Extract the [X, Y] coordinate from the center of the cell holding the provided text.  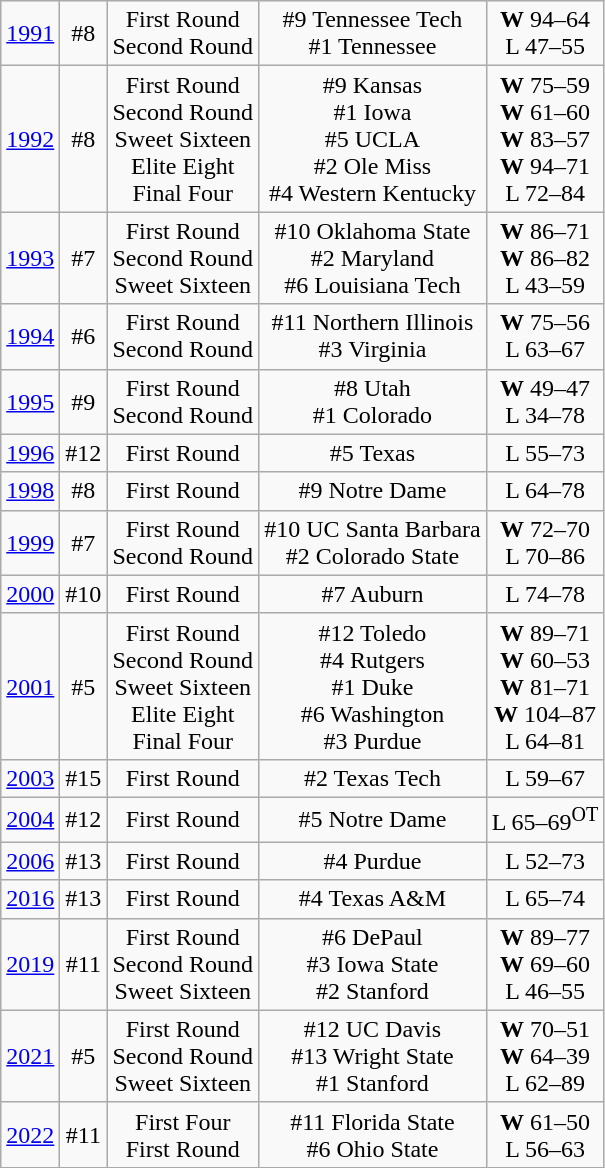
W 61–50L 56–63 [545, 1134]
2021 [30, 1056]
W 86–71W 86–82L 43–59 [545, 258]
2004 [30, 820]
1992 [30, 139]
W 89–71W 60–53W 81–71W 104–87L 64–81 [545, 686]
2000 [30, 594]
W 75–59W 61–60W 83–57W 94–71 L 72–84 [545, 139]
W 94–64L 47–55 [545, 34]
L 64–78 [545, 491]
L 52–73 [545, 861]
L 59–67 [545, 778]
#5 Texas [373, 453]
#9 [84, 402]
#15 [84, 778]
2001 [30, 686]
L 55–73 [545, 453]
W 70–51W 64–39L 62–89 [545, 1056]
W 72–70 L 70–86 [545, 542]
#4 Purdue [373, 861]
#10 UC Santa Barbara#2 Colorado State [373, 542]
#9 Tennessee Tech#1 Tennessee [373, 34]
L 74–78 [545, 594]
#10 [84, 594]
2003 [30, 778]
L 65–74 [545, 899]
1993 [30, 258]
#12 Toledo#4 Rutgers#1 Duke#6 Washington#3 Purdue [373, 686]
1999 [30, 542]
#2 Texas Tech [373, 778]
1995 [30, 402]
#6 [84, 336]
#9 Notre Dame [373, 491]
#8 Utah#1 Colorado [373, 402]
#7 Auburn [373, 594]
1994 [30, 336]
2022 [30, 1134]
2006 [30, 861]
#4 Texas A&M [373, 899]
W 49–47L 34–78 [545, 402]
#10 Oklahoma State #2 Maryland#6 Louisiana Tech [373, 258]
#12 UC Davis#13 Wright State#1 Stanford [373, 1056]
#11 Northern Illinois#3 Virginia [373, 336]
1996 [30, 453]
L 65–69OT [545, 820]
First FourFirst Round [183, 1134]
W 89–77W 69–60L 46–55 [545, 964]
#5 Notre Dame [373, 820]
2019 [30, 964]
#11 Florida State#6 Ohio State [373, 1134]
#6 DePaul#3 Iowa State#2 Stanford [373, 964]
W 75–56 L 63–67 [545, 336]
1998 [30, 491]
#9 Kansas#1 Iowa#5 UCLA#2 Ole Miss#4 Western Kentucky [373, 139]
1991 [30, 34]
2016 [30, 899]
